Search for the cell housing the specified text and yield its (X, Y) center coordinate. 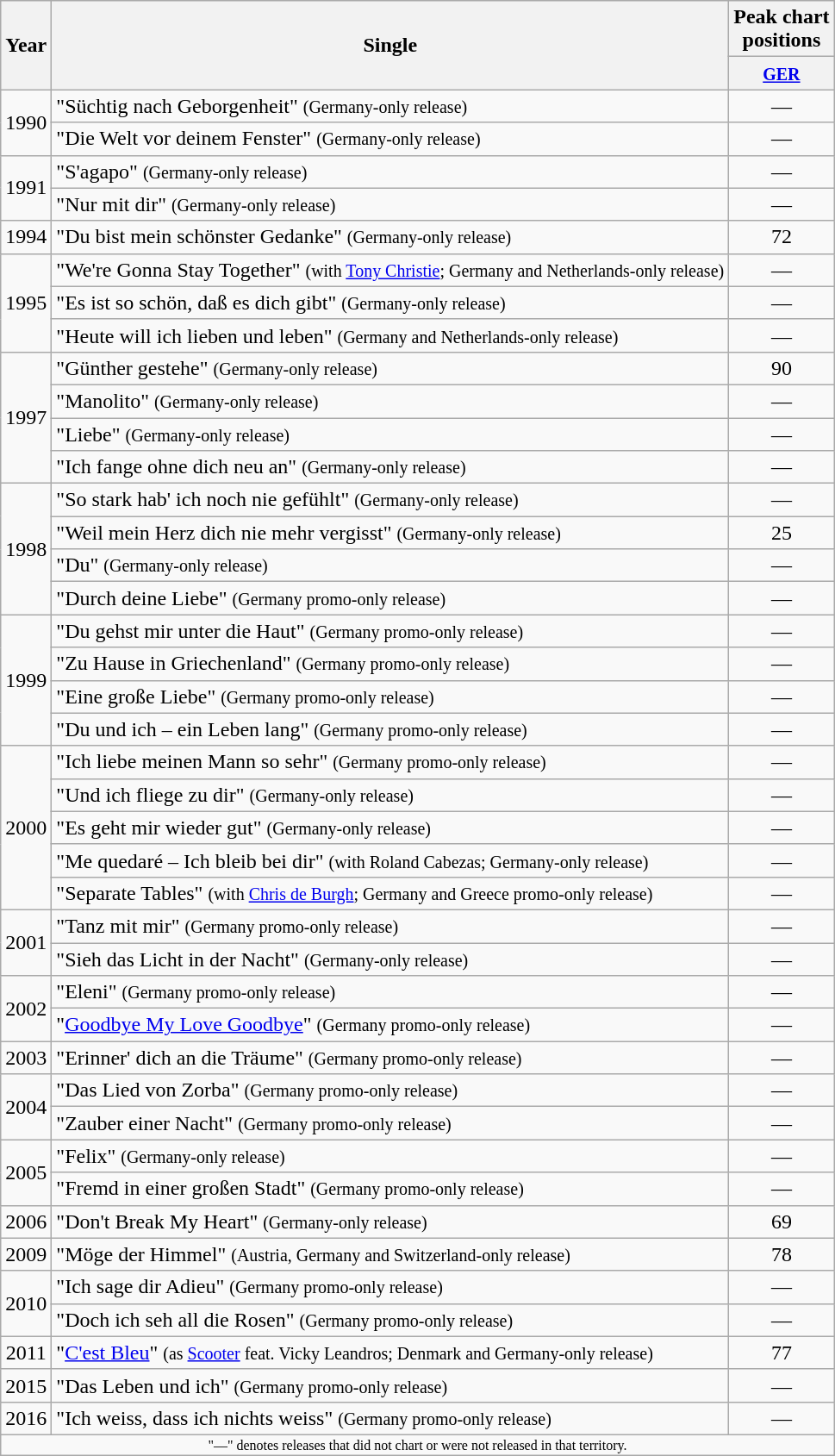
"Erinner' dich an die Träume" (Germany promo-only release) (390, 1058)
"Nur mit dir" (Germany-only release) (390, 204)
2009 (26, 1254)
"Weil mein Herz dich nie mehr vergisst" (Germany-only release) (390, 533)
"Felix" (Germany-only release) (390, 1156)
"—" denotes releases that did not chart or were not released in that territory. (417, 1445)
"Es ist so schön, daß es dich gibt" (Germany-only release) (390, 303)
69 (782, 1222)
2001 (26, 942)
"Fremd in einer großen Stadt" (Germany promo-only release) (390, 1189)
78 (782, 1254)
"Du" (Germany-only release) (390, 566)
"Durch deine Liebe" (Germany promo-only release) (390, 598)
"Ich fange ohne dich neu an" (Germany-only release) (390, 467)
1997 (26, 417)
72 (782, 237)
2002 (26, 1009)
2005 (26, 1172)
2006 (26, 1222)
"Das Lied von Zorba" (Germany promo-only release) (390, 1090)
Single (390, 45)
"Du gehst mir unter die Haut" (Germany promo-only release) (390, 631)
Peak chartpositions (782, 29)
"Manolito" (Germany-only release) (390, 401)
"Tanz mit mir" (Germany promo-only release) (390, 926)
"Doch ich seh all die Rosen" (Germany promo-only release) (390, 1320)
"Sieh das Licht in der Nacht" (Germany-only release) (390, 959)
"Heute will ich lieben und leben" (Germany and Netherlands-only release) (390, 335)
1994 (26, 237)
2003 (26, 1058)
"Ich weiss, dass ich nichts weiss" (Germany promo-only release) (390, 1418)
1995 (26, 303)
"Es geht mir wieder gut" (Germany-only release) (390, 828)
"S'agapo" (Germany-only release) (390, 172)
1999 (26, 680)
"Möge der Himmel" (Austria, Germany and Switzerland-only release) (390, 1254)
"We're Gonna Stay Together" (with Tony Christie; Germany and Netherlands-only release) (390, 270)
"Ich liebe meinen Mann so sehr" (Germany promo-only release) (390, 762)
"Du und ich – ein Leben lang" (Germany promo-only release) (390, 729)
25 (782, 533)
"Das Leben und ich" (Germany promo-only release) (390, 1385)
"Die Welt vor deinem Fenster" (Germany-only release) (390, 139)
"Zauber einer Nacht" (Germany promo-only release) (390, 1123)
"Goodbye My Love Goodbye" (Germany promo-only release) (390, 1025)
GER (782, 73)
2004 (26, 1107)
2015 (26, 1385)
"Du bist mein schönster Gedanke" (Germany-only release) (390, 237)
1991 (26, 188)
"Und ich fliege zu dir" (Germany-only release) (390, 795)
2000 (26, 828)
1990 (26, 122)
2011 (26, 1353)
"Günther gestehe" (Germany-only release) (390, 368)
"Zu Hause in Griechenland" (Germany promo-only release) (390, 664)
"Don't Break My Heart" (Germany-only release) (390, 1222)
"Eine große Liebe" (Germany promo-only release) (390, 697)
77 (782, 1353)
"Eleni" (Germany promo-only release) (390, 992)
90 (782, 368)
Year (26, 45)
"Süchtig nach Geborgenheit" (Germany-only release) (390, 106)
2016 (26, 1418)
"Liebe" (Germany-only release) (390, 434)
"So stark hab' ich noch nie gefühlt" (Germany-only release) (390, 500)
1998 (26, 549)
2010 (26, 1303)
"Me quedaré – Ich bleib bei dir" (with Roland Cabezas; Germany-only release) (390, 860)
"C'est Bleu" (as Scooter feat. Vicky Leandros; Denmark and Germany-only release) (390, 1353)
"Ich sage dir Adieu" (Germany promo-only release) (390, 1287)
"Separate Tables" (with Chris de Burgh; Germany and Greece promo-only release) (390, 893)
